From the cell containing the given text, extract its center point as (x, y) coordinate. 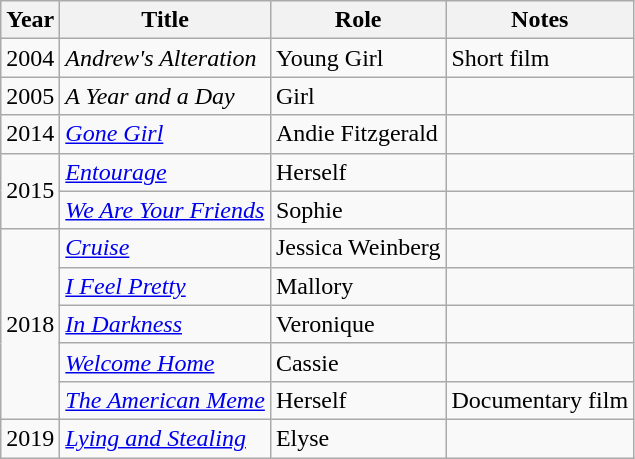
2004 (30, 58)
Entourage (166, 172)
2015 (30, 191)
2005 (30, 96)
Andrew's Alteration (166, 58)
Mallory (358, 286)
Sophie (358, 210)
2019 (30, 438)
A Year and a Day (166, 96)
We Are Your Friends (166, 210)
Cruise (166, 248)
Title (166, 20)
Gone Girl (166, 134)
2018 (30, 324)
I Feel Pretty (166, 286)
Documentary film (540, 400)
2014 (30, 134)
Cassie (358, 362)
Role (358, 20)
Notes (540, 20)
Young Girl (358, 58)
Girl (358, 96)
The American Meme (166, 400)
Jessica Weinberg (358, 248)
Andie Fitzgerald (358, 134)
Short film (540, 58)
Veronique (358, 324)
Year (30, 20)
In Darkness (166, 324)
Lying and Stealing (166, 438)
Elyse (358, 438)
Welcome Home (166, 362)
